Capture the cell that displays the provided text and extract its [X, Y] central coordinate. 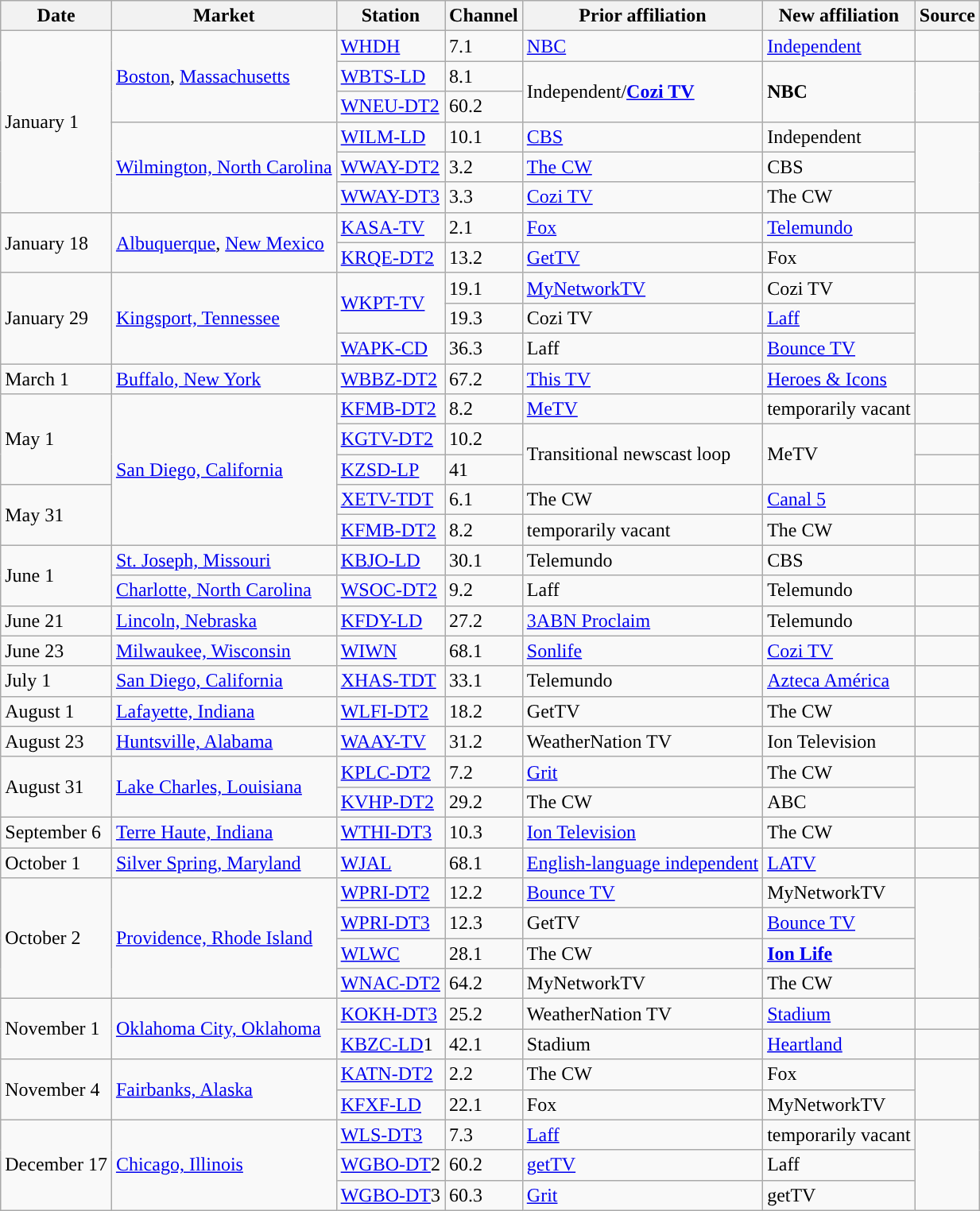
Chicago, Illinois [224, 1165]
27.2 [484, 621]
Fairbanks, Alaska [224, 1089]
December 17 [56, 1165]
November 1 [56, 1029]
Independent/Cozi TV [642, 91]
8.1 [484, 76]
October 2 [56, 938]
KOKH-DT3 [390, 1014]
Source [947, 16]
WPRI-DT2 [390, 893]
Albuquerque, New Mexico [224, 242]
KVHP-DT2 [390, 802]
3.3 [484, 197]
WNEU-DT2 [390, 106]
12.2 [484, 893]
33.1 [484, 681]
January 18 [56, 242]
Silver Spring, Maryland [224, 862]
March 1 [56, 379]
67.2 [484, 379]
WWAY-DT2 [390, 167]
2.2 [484, 1074]
WILM-LD [390, 137]
29.2 [484, 802]
Huntsville, Alabama [224, 741]
WSOC-DT2 [390, 590]
WNAC-DT2 [390, 984]
10.3 [484, 832]
WBBZ-DT2 [390, 379]
Providence, Rhode Island [224, 938]
Kingsport, Tennessee [224, 318]
Heroes & Icons [839, 379]
English-language independent [642, 862]
30.1 [484, 560]
August 1 [56, 711]
Lafayette, Indiana [224, 711]
42.1 [484, 1044]
XHAS-TDT [390, 681]
3.2 [484, 167]
Wilmington, North Carolina [224, 167]
KATN-DT2 [390, 1074]
WIWN [390, 651]
WLS-DT3 [390, 1135]
Terre Haute, Indiana [224, 832]
June 21 [56, 621]
WBTS-LD [390, 76]
41 [484, 470]
Sonlife [642, 651]
June 23 [56, 651]
WLFI-DT2 [390, 711]
New affiliation [839, 16]
WJAL [390, 862]
13.2 [484, 257]
LATV [839, 862]
Lake Charles, Louisiana [224, 787]
Heartland [839, 1044]
August 23 [56, 741]
WLWC [390, 954]
10.2 [484, 439]
May 1 [56, 439]
19.3 [484, 318]
7.1 [484, 46]
WWAY-DT3 [390, 197]
Market [224, 16]
12.3 [484, 923]
Channel [484, 16]
KASA-TV [390, 227]
WKPT-TV [390, 303]
25.2 [484, 1014]
10.1 [484, 137]
Boston, Massachusetts [224, 76]
Lincoln, Nebraska [224, 621]
Canal 5 [839, 500]
7.3 [484, 1135]
September 6 [56, 832]
This TV [642, 379]
January 1 [56, 122]
9.2 [484, 590]
WPRI-DT3 [390, 923]
Charlotte, North Carolina [224, 590]
November 4 [56, 1089]
KRQE-DT2 [390, 257]
August 31 [56, 787]
Station [390, 16]
Transitional newscast loop [642, 455]
7.2 [484, 772]
WHDH [390, 46]
WAAY-TV [390, 741]
3ABN Proclaim [642, 621]
36.3 [484, 348]
6.1 [484, 500]
WTHI-DT3 [390, 832]
18.2 [484, 711]
WAPK-CD [390, 348]
Oklahoma City, Oklahoma [224, 1029]
July 1 [56, 681]
KGTV-DT2 [390, 439]
2.1 [484, 227]
St. Joseph, Missouri [224, 560]
22.1 [484, 1105]
January 29 [56, 318]
60.3 [484, 1195]
May 31 [56, 515]
Prior affiliation [642, 16]
June 1 [56, 575]
Date [56, 16]
19.1 [484, 288]
KPLC-DT2 [390, 772]
KBZC-LD1 [390, 1044]
Azteca América [839, 681]
KFXF-LD [390, 1105]
October 1 [56, 862]
XETV-TDT [390, 500]
WGBO-DT3 [390, 1195]
ABC [839, 802]
28.1 [484, 954]
Milwaukee, Wisconsin [224, 651]
KFDY-LD [390, 621]
Buffalo, New York [224, 379]
31.2 [484, 741]
Ion Life [839, 954]
WGBO-DT2 [390, 1165]
64.2 [484, 984]
KBJO-LD [390, 560]
KZSD-LP [390, 470]
